From the cell containing the given text, extract its center point as (X, Y) coordinate. 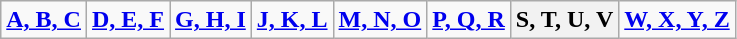
S, T, U, V (564, 20)
D, E, F (128, 20)
A, B, C (44, 20)
M, N, O (380, 20)
W, X, Y, Z (677, 20)
P, Q, R (469, 20)
J, K, L (292, 20)
G, H, I (211, 20)
